Pinpoint the cell where the given text exists, returning its (X, Y) midpoint coordinate. 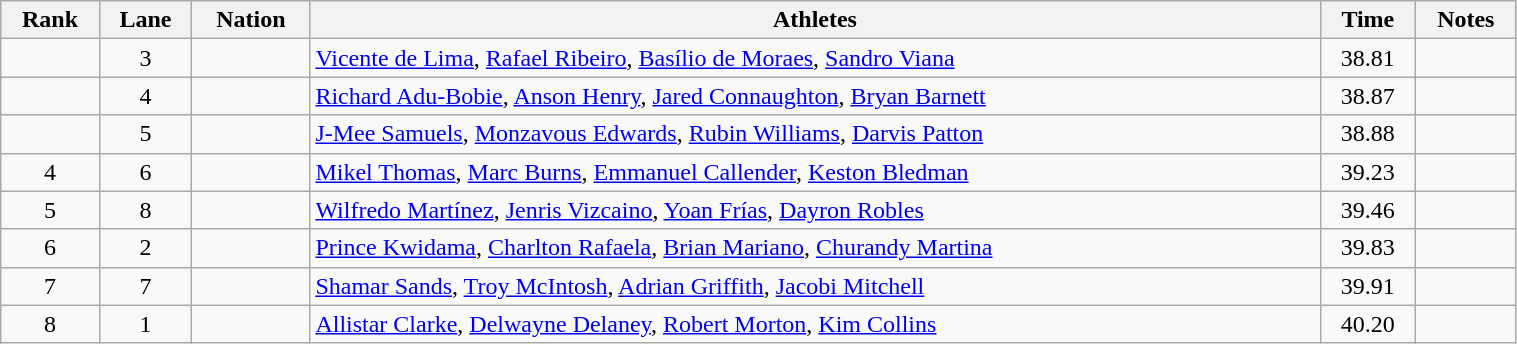
2 (146, 248)
Athletes (815, 20)
39.46 (1368, 210)
Lane (146, 20)
1 (146, 324)
Time (1368, 20)
39.91 (1368, 286)
39.83 (1368, 248)
Nation (251, 20)
J-Mee Samuels, Monzavous Edwards, Rubin Williams, Darvis Patton (815, 134)
Prince Kwidama, Charlton Rafaela, Brian Mariano, Churandy Martina (815, 248)
Wilfredo Martínez, Jenris Vizcaino, Yoan Frías, Dayron Robles (815, 210)
Mikel Thomas, Marc Burns, Emmanuel Callender, Keston Bledman (815, 172)
39.23 (1368, 172)
3 (146, 58)
40.20 (1368, 324)
Allistar Clarke, Delwayne Delaney, Robert Morton, Kim Collins (815, 324)
38.87 (1368, 96)
Vicente de Lima, Rafael Ribeiro, Basílio de Moraes, Sandro Viana (815, 58)
Shamar Sands, Troy McIntosh, Adrian Griffith, Jacobi Mitchell (815, 286)
38.81 (1368, 58)
Richard Adu-Bobie, Anson Henry, Jared Connaughton, Bryan Barnett (815, 96)
38.88 (1368, 134)
Rank (50, 20)
Notes (1466, 20)
